Locate the cell with the specified text and output its (x, y) center coordinate. 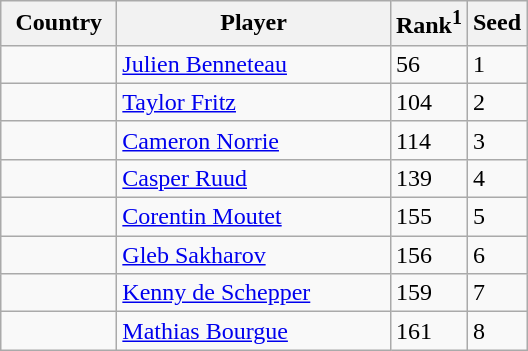
156 (428, 255)
4 (496, 178)
6 (496, 255)
Gleb Sakharov (254, 255)
8 (496, 331)
Kenny de Schepper (254, 293)
Casper Ruud (254, 178)
104 (428, 102)
Seed (496, 24)
1 (496, 64)
Cameron Norrie (254, 140)
7 (496, 293)
56 (428, 64)
Corentin Moutet (254, 217)
Player (254, 24)
114 (428, 140)
Rank1 (428, 24)
2 (496, 102)
Country (59, 24)
139 (428, 178)
3 (496, 140)
Mathias Bourgue (254, 331)
Taylor Fritz (254, 102)
5 (496, 217)
161 (428, 331)
155 (428, 217)
Julien Benneteau (254, 64)
159 (428, 293)
